Return the (X, Y) coordinate for the center point of the cell that contains the specified text.  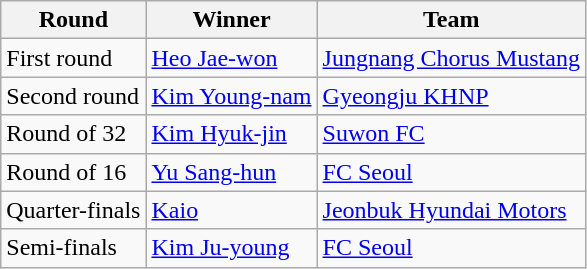
Kim Young-nam (232, 96)
Winner (232, 20)
Suwon FC (451, 134)
Kim Hyuk-jin (232, 134)
Team (451, 20)
First round (74, 58)
Second round (74, 96)
Kim Ju-young (232, 248)
Round (74, 20)
Jeonbuk Hyundai Motors (451, 210)
Round of 32 (74, 134)
Heo Jae-won (232, 58)
Round of 16 (74, 172)
Yu Sang-hun (232, 172)
Semi-finals (74, 248)
Jungnang Chorus Mustang (451, 58)
Kaio (232, 210)
Gyeongju KHNP (451, 96)
Quarter-finals (74, 210)
